For the text-containing cell, return its midpoint in [x, y] coordinate format. 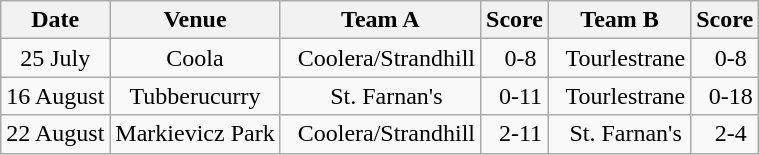
16 August [56, 96]
Team B [619, 20]
22 August [56, 134]
2-4 [725, 134]
0-18 [725, 96]
25 July [56, 58]
2-11 [515, 134]
Markievicz Park [195, 134]
Tubberucurry [195, 96]
Coola [195, 58]
Team A [380, 20]
Date [56, 20]
Venue [195, 20]
0-11 [515, 96]
